Capture the cell that displays the provided text and extract its [x, y] central coordinate. 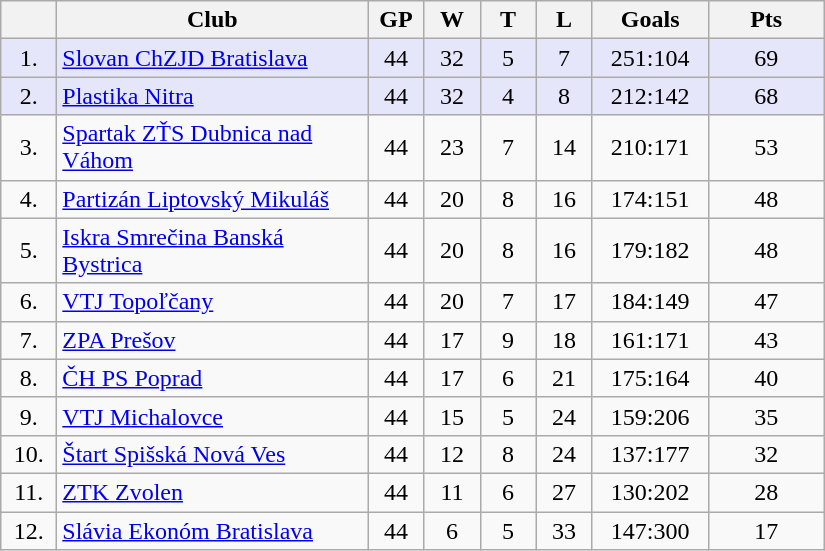
3. [29, 148]
27 [564, 492]
12. [29, 531]
ZPA Prešov [212, 340]
18 [564, 340]
11. [29, 492]
69 [766, 58]
Spartak ZŤS Dubnica nad Váhom [212, 148]
251:104 [650, 58]
147:300 [650, 531]
28 [766, 492]
GP [396, 20]
W [452, 20]
12 [452, 454]
179:182 [650, 250]
9. [29, 416]
VTJ Michalovce [212, 416]
159:206 [650, 416]
10. [29, 454]
2. [29, 96]
Štart Spišská Nová Ves [212, 454]
4. [29, 199]
Plastika Nitra [212, 96]
53 [766, 148]
35 [766, 416]
11 [452, 492]
5. [29, 250]
7. [29, 340]
Partizán Liptovský Mikuláš [212, 199]
Slovan ChZJD Bratislava [212, 58]
184:149 [650, 302]
161:171 [650, 340]
ČH PS Poprad [212, 378]
47 [766, 302]
Iskra Smrečina Banská Bystrica [212, 250]
Slávia Ekonóm Bratislava [212, 531]
1. [29, 58]
14 [564, 148]
175:164 [650, 378]
137:177 [650, 454]
6. [29, 302]
Club [212, 20]
15 [452, 416]
23 [452, 148]
68 [766, 96]
130:202 [650, 492]
4 [508, 96]
ZTK Zvolen [212, 492]
9 [508, 340]
L [564, 20]
VTJ Topoľčany [212, 302]
Goals [650, 20]
33 [564, 531]
T [508, 20]
8. [29, 378]
174:151 [650, 199]
210:171 [650, 148]
43 [766, 340]
212:142 [650, 96]
21 [564, 378]
40 [766, 378]
Pts [766, 20]
